Provide the [X, Y] coordinate of the cell's center where the given text is located.  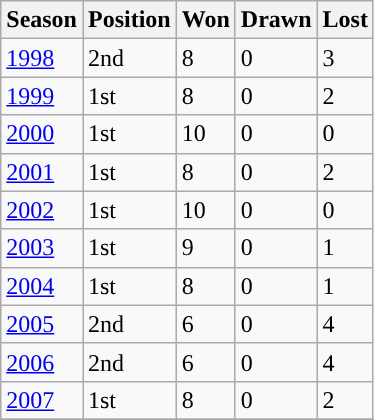
9 [206, 248]
2005 [42, 324]
2001 [42, 172]
Drawn [276, 20]
Position [129, 20]
2007 [42, 400]
1999 [42, 96]
Won [206, 20]
2000 [42, 134]
Lost [345, 20]
Season [42, 20]
2002 [42, 210]
2003 [42, 248]
2006 [42, 362]
2004 [42, 286]
3 [345, 58]
1998 [42, 58]
